Return (x, y) of the center of cell containing provided text 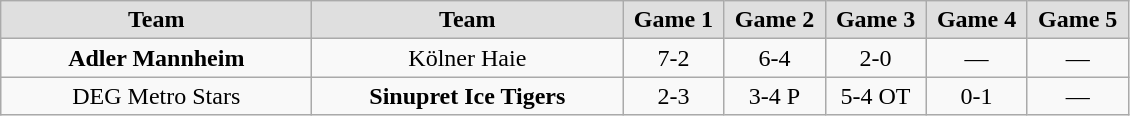
Game 5 (1078, 20)
0-1 (976, 96)
Adler Mannheim (156, 58)
Game 4 (976, 20)
Game 3 (876, 20)
Game 1 (674, 20)
Sinupret Ice Tigers (468, 96)
5-4 OT (876, 96)
6-4 (774, 58)
2-3 (674, 96)
7-2 (674, 58)
DEG Metro Stars (156, 96)
Kölner Haie (468, 58)
3-4 P (774, 96)
Game 2 (774, 20)
2-0 (876, 58)
